From the cell containing the given text, extract its center point as (X, Y) coordinate. 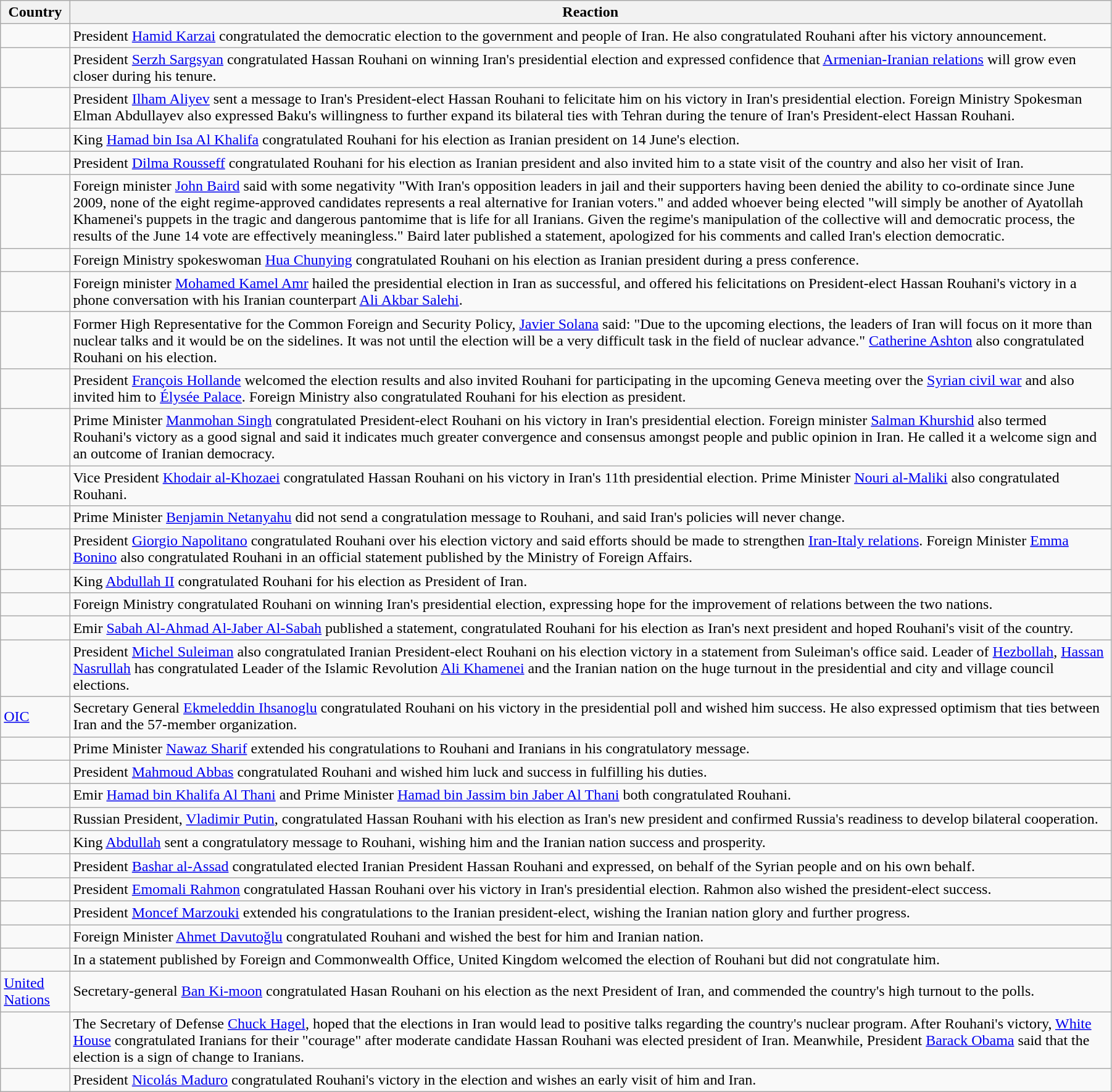
Foreign Ministry spokeswoman Hua Chunying congratulated Rouhani on his election as Iranian president during a press conference. (591, 260)
Foreign Minister Ahmet Davutoğlu congratulated Rouhani and wished the best for him and Iranian nation. (591, 936)
In a statement published by Foreign and Commonwealth Office, United Kingdom welcomed the election of Rouhani but did not congratulate him. (591, 960)
Reaction (591, 12)
President Moncef Marzouki extended his congratulations to the Iranian president-elect, wishing the Iranian nation glory and further progress. (591, 912)
Prime Minister Nawaz Sharif extended his congratulations to Rouhani and Iranians in his congratulatory message. (591, 748)
Country (35, 12)
Emir Hamad bin Khalifa Al Thani and Prime Minister Hamad bin Jassim bin Jaber Al Thani both congratulated Rouhani. (591, 795)
President Bashar al-Assad congratulated elected Iranian President Hassan Rouhani and expressed, on behalf of the Syrian people and on his own behalf. (591, 866)
President Nicolás Maduro congratulated Rouhani's victory in the election and wishes an early visit of him and Iran. (591, 1080)
OIC (35, 717)
King Hamad bin Isa Al Khalifa congratulated Rouhani for his election as Iranian president on 14 June's election. (591, 139)
President Mahmoud Abbas congratulated Rouhani and wished him luck and success in fulfilling his duties. (591, 772)
United Nations (35, 992)
Prime Minister Benjamin Netanyahu did not send a congratulation message to Rouhani, and said Iran's policies will never change. (591, 518)
King Abdullah II congratulated Rouhani for his election as President of Iran. (591, 581)
King Abdullah sent a congratulatory message to Rouhani, wishing him and the Iranian nation success and prosperity. (591, 842)
